Determine the [X, Y] coordinate at the center of the cell enclosing the given text.  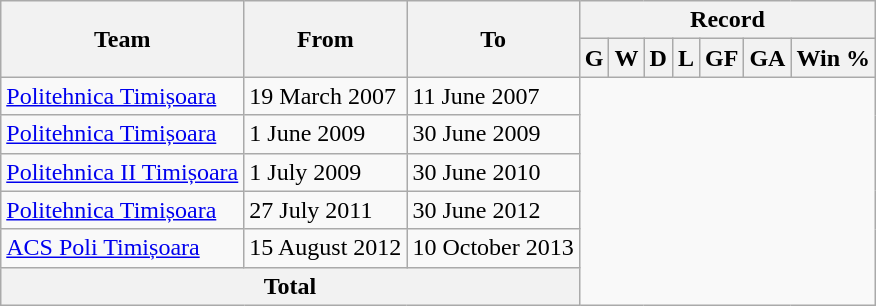
Team [122, 39]
30 June 2009 [493, 134]
Total [290, 286]
Win % [834, 58]
30 June 2012 [493, 210]
L [686, 58]
1 July 2009 [326, 172]
30 June 2010 [493, 172]
D [658, 58]
11 June 2007 [493, 96]
1 June 2009 [326, 134]
From [326, 39]
GF [722, 58]
ACS Poli Timișoara [122, 248]
19 March 2007 [326, 96]
27 July 2011 [326, 210]
15 August 2012 [326, 248]
W [626, 58]
G [594, 58]
To [493, 39]
Record [727, 20]
Politehnica II Timișoara [122, 172]
10 October 2013 [493, 248]
GA [768, 58]
